Identify which cell holds the provided text, then report its [X, Y] central coordinate. 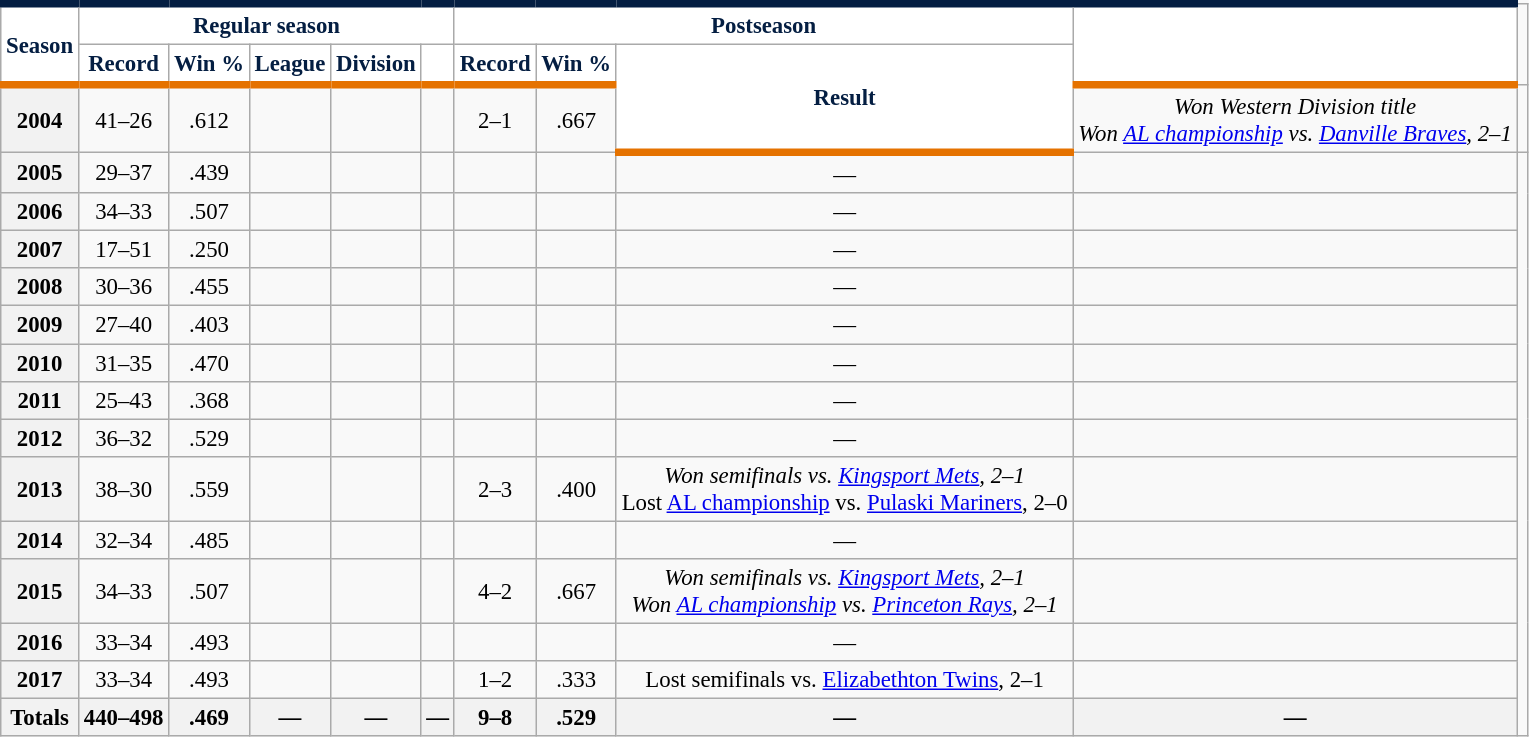
2011 [40, 400]
9–8 [494, 717]
25–43 [123, 400]
2015 [40, 592]
38–30 [123, 488]
2–3 [494, 488]
Postseason [763, 24]
Regular season [266, 24]
1–2 [494, 680]
440–498 [123, 717]
.403 [209, 325]
Lost semifinals vs. Elizabethton Twins, 2–1 [844, 680]
41–26 [123, 119]
.400 [576, 488]
27–40 [123, 325]
17–51 [123, 250]
Won semifinals vs. Kingsport Mets, 2–1Lost AL championship vs. Pulaski Mariners, 2–0 [844, 488]
League [290, 66]
.470 [209, 363]
.559 [209, 488]
Division [376, 66]
32–34 [123, 540]
Season [40, 44]
Won semifinals vs. Kingsport Mets, 2–1Won AL championship vs. Princeton Rays, 2–1 [844, 592]
.612 [209, 119]
30–36 [123, 287]
.333 [576, 680]
2010 [40, 363]
2009 [40, 325]
2004 [40, 119]
.455 [209, 287]
4–2 [494, 592]
Result [844, 99]
Won Western Division titleWon AL championship vs. Danville Braves, 2–1 [1295, 119]
36–32 [123, 438]
2014 [40, 540]
2006 [40, 212]
31–35 [123, 363]
29–37 [123, 174]
2016 [40, 642]
2005 [40, 174]
2012 [40, 438]
.250 [209, 250]
2–1 [494, 119]
Totals [40, 717]
2007 [40, 250]
2017 [40, 680]
2008 [40, 287]
.368 [209, 400]
.485 [209, 540]
.439 [209, 174]
.469 [209, 717]
2013 [40, 488]
